Capture the cell that displays the provided text and extract its [x, y] central coordinate. 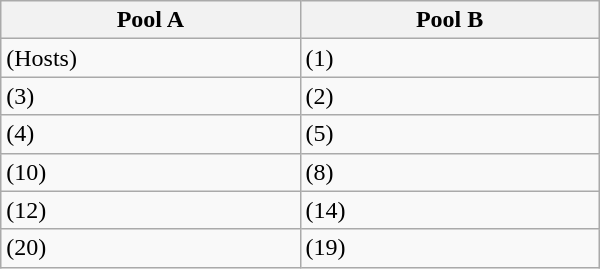
(8) [450, 172]
(Hosts) [150, 58]
(4) [150, 134]
(12) [150, 210]
Pool A [150, 20]
(20) [150, 248]
(5) [450, 134]
(14) [450, 210]
(1) [450, 58]
Pool B [450, 20]
(3) [150, 96]
(10) [150, 172]
(2) [450, 96]
(19) [450, 248]
